Capture the cell that displays the provided text and extract its (x, y) central coordinate. 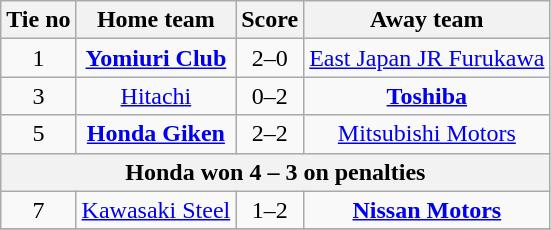
Honda won 4 – 3 on penalties (276, 172)
Yomiuri Club (156, 58)
Kawasaki Steel (156, 210)
Hitachi (156, 96)
7 (38, 210)
Tie no (38, 20)
Toshiba (427, 96)
0–2 (270, 96)
1 (38, 58)
Honda Giken (156, 134)
Score (270, 20)
1–2 (270, 210)
Nissan Motors (427, 210)
Away team (427, 20)
3 (38, 96)
Mitsubishi Motors (427, 134)
East Japan JR Furukawa (427, 58)
2–0 (270, 58)
Home team (156, 20)
5 (38, 134)
2–2 (270, 134)
